Pinpoint the cell where the given text exists, returning its (X, Y) midpoint coordinate. 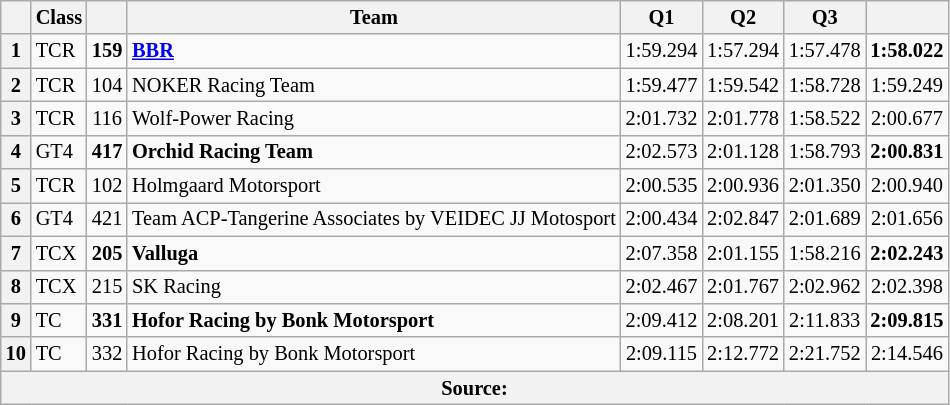
5 (16, 186)
2:08.201 (743, 320)
2:02.847 (743, 219)
2:01.128 (743, 152)
Q2 (743, 17)
2 (16, 85)
Q3 (825, 17)
2:02.962 (825, 287)
421 (107, 219)
SK Racing (374, 287)
8 (16, 287)
7 (16, 253)
159 (107, 51)
2:02.398 (908, 287)
2:01.778 (743, 118)
1:58.022 (908, 51)
215 (107, 287)
102 (107, 186)
4 (16, 152)
104 (107, 85)
2:14.546 (908, 354)
116 (107, 118)
Team (374, 17)
NOKER Racing Team (374, 85)
1:57.294 (743, 51)
1:58.522 (825, 118)
Valluga (374, 253)
Class (59, 17)
Holmgaard Motorsport (374, 186)
2:01.767 (743, 287)
2:09.815 (908, 320)
417 (107, 152)
2:00.940 (908, 186)
2:00.936 (743, 186)
1:59.542 (743, 85)
2:09.115 (662, 354)
Team ACP-Tangerine Associates by VEIDEC JJ Motosport (374, 219)
2:02.243 (908, 253)
10 (16, 354)
2:01.350 (825, 186)
2:01.155 (743, 253)
1:58.793 (825, 152)
2:11.833 (825, 320)
BBR (374, 51)
1:59.294 (662, 51)
1:58.728 (825, 85)
2:01.689 (825, 219)
Source: (474, 388)
2:21.752 (825, 354)
2:02.573 (662, 152)
332 (107, 354)
2:01.732 (662, 118)
2:00.831 (908, 152)
205 (107, 253)
9 (16, 320)
2:02.467 (662, 287)
1:57.478 (825, 51)
Orchid Racing Team (374, 152)
1:59.477 (662, 85)
6 (16, 219)
2:01.656 (908, 219)
331 (107, 320)
Wolf-Power Racing (374, 118)
Q1 (662, 17)
2:00.535 (662, 186)
2:07.358 (662, 253)
1:58.216 (825, 253)
3 (16, 118)
2:12.772 (743, 354)
1:59.249 (908, 85)
1 (16, 51)
2:00.434 (662, 219)
2:00.677 (908, 118)
2:09.412 (662, 320)
